Determine the [X, Y] coordinate at the center of the cell enclosing the given text.  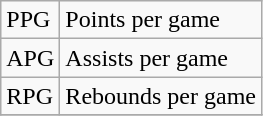
APG [30, 58]
PPG [30, 20]
RPG [30, 96]
Points per game [161, 20]
Rebounds per game [161, 96]
Assists per game [161, 58]
